Detect which cell encompasses the target text, then output its [x, y] center coordinate. 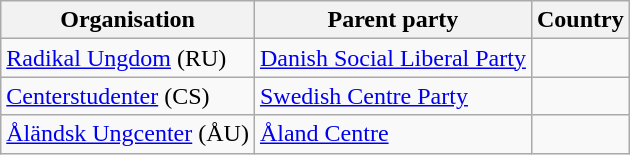
Åland Centre [392, 134]
Åländsk Ungcenter (ÅU) [128, 134]
Organisation [128, 20]
Country [580, 20]
Parent party [392, 20]
Centerstudenter (CS) [128, 96]
Danish Social Liberal Party [392, 58]
Swedish Centre Party [392, 96]
Radikal Ungdom (RU) [128, 58]
